Search for the cell housing the specified text and yield its [x, y] center coordinate. 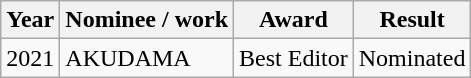
2021 [30, 58]
Best Editor [294, 58]
Year [30, 20]
Nominee / work [147, 20]
Award [294, 20]
AKUDAMA [147, 58]
Result [412, 20]
Nominated [412, 58]
